Detect which cell encompasses the target text, then output its [x, y] center coordinate. 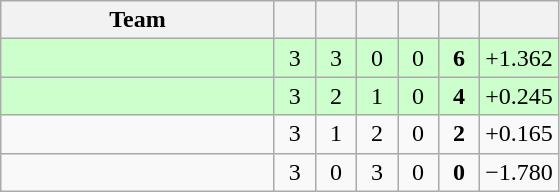
+0.165 [520, 134]
+0.245 [520, 96]
−1.780 [520, 172]
+1.362 [520, 58]
6 [460, 58]
4 [460, 96]
Team [138, 20]
